Provide the [X, Y] coordinate of the cell's center where the given text is located.  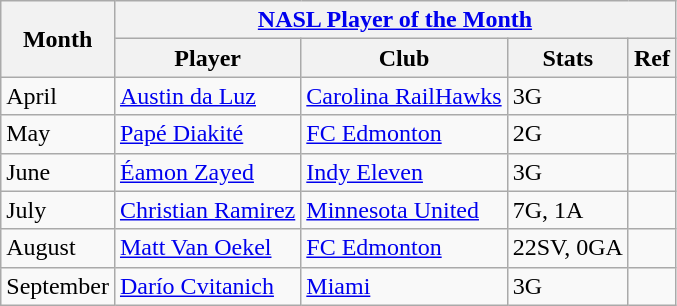
June [58, 172]
Indy Eleven [404, 172]
September [58, 286]
Carolina RailHawks [404, 96]
NASL Player of the Month [394, 20]
Miami [404, 286]
Darío Cvitanich [207, 286]
Minnesota United [404, 210]
Christian Ramirez [207, 210]
2G [568, 134]
Ref [652, 58]
7G, 1A [568, 210]
April [58, 96]
Papé Diakité [207, 134]
Éamon Zayed [207, 172]
Player [207, 58]
July [58, 210]
22SV, 0GA [568, 248]
Matt Van Oekel [207, 248]
Club [404, 58]
Austin da Luz [207, 96]
Stats [568, 58]
May [58, 134]
Month [58, 39]
August [58, 248]
